From the cell containing the given text, extract its center point as [x, y] coordinate. 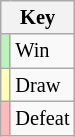
Defeat [42, 118]
Win [42, 51]
Draw [42, 85]
Key [38, 17]
